Search for the cell housing the specified text and yield its [x, y] center coordinate. 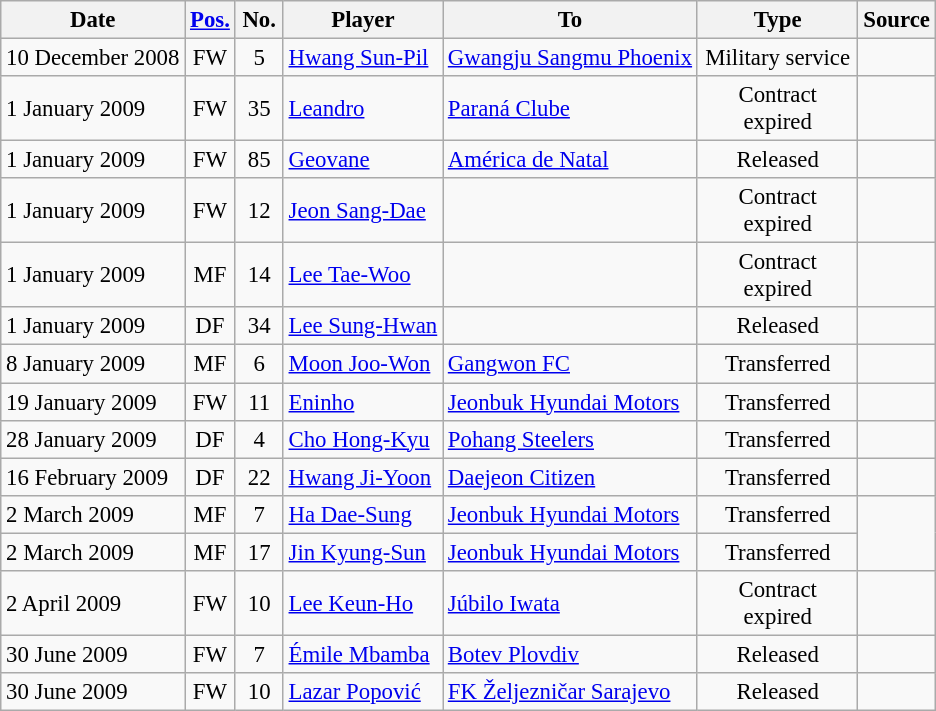
Cho Hong-Kyu [362, 439]
América de Natal [570, 160]
Pohang Steelers [570, 439]
16 February 2009 [93, 477]
22 [259, 477]
Gangwon FC [570, 364]
Eninho [362, 402]
4 [259, 439]
Source [896, 20]
Émile Mbamba [362, 654]
14 [259, 276]
Lee Tae-Woo [362, 276]
19 January 2009 [93, 402]
28 January 2009 [93, 439]
Leandro [362, 108]
Geovane [362, 160]
8 January 2009 [93, 364]
Daejeon Citizen [570, 477]
To [570, 20]
Gwangju Sangmu Phoenix [570, 58]
34 [259, 327]
85 [259, 160]
Player [362, 20]
Hwang Sun-Pil [362, 58]
Júbilo Iwata [570, 604]
Military service [778, 58]
Type [778, 20]
Date [93, 20]
10 December 2008 [93, 58]
12 [259, 210]
Lee Keun-Ho [362, 604]
No. [259, 20]
Botev Plovdiv [570, 654]
Paraná Clube [570, 108]
5 [259, 58]
Jin Kyung-Sun [362, 552]
2 April 2009 [93, 604]
Lazar Popović [362, 692]
35 [259, 108]
Lee Sung-Hwan [362, 327]
Jeon Sang-Dae [362, 210]
Ha Dae-Sung [362, 514]
Moon Joo-Won [362, 364]
17 [259, 552]
Pos. [210, 20]
11 [259, 402]
FK Željezničar Sarajevo [570, 692]
Hwang Ji-Yoon [362, 477]
6 [259, 364]
